Search for the cell housing the specified text and yield its (X, Y) center coordinate. 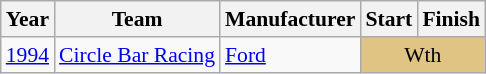
Finish (451, 19)
Start (388, 19)
Team (137, 19)
Ford (290, 55)
Wth (422, 55)
Circle Bar Racing (137, 55)
1994 (28, 55)
Year (28, 19)
Manufacturer (290, 19)
